Return the (x, y) coordinate for the center point of the cell that contains the specified text.  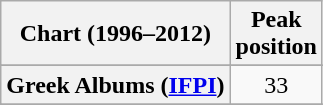
Greek Albums (IFPI) (116, 85)
Peakposition (276, 34)
Chart (1996–2012) (116, 34)
33 (276, 85)
